Search for the cell housing the specified text and yield its (X, Y) center coordinate. 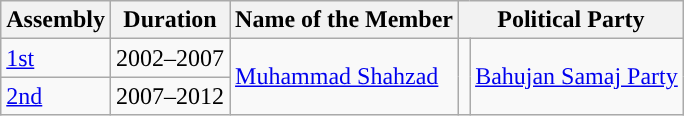
2nd (56, 96)
Bahujan Samaj Party (577, 77)
Muhammad Shahzad (344, 77)
2002–2007 (170, 58)
Political Party (572, 20)
Duration (170, 20)
2007–2012 (170, 96)
1st (56, 58)
Assembly (56, 20)
Name of the Member (344, 20)
